Scan for the cell matching the given text and deliver its [X, Y] coordinate at center. 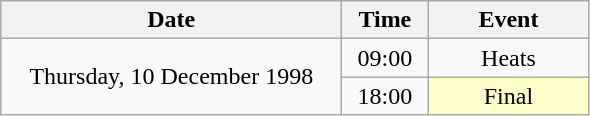
Event [508, 20]
Time [385, 20]
Heats [508, 58]
Date [172, 20]
09:00 [385, 58]
Thursday, 10 December 1998 [172, 77]
Final [508, 96]
18:00 [385, 96]
